Detect which cell encompasses the target text, then output its [x, y] center coordinate. 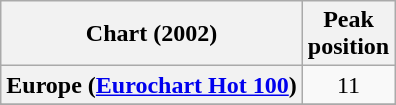
11 [348, 85]
Europe (Eurochart Hot 100) [152, 85]
Chart (2002) [152, 34]
Peakposition [348, 34]
